Search for the cell housing the specified text and yield its (X, Y) center coordinate. 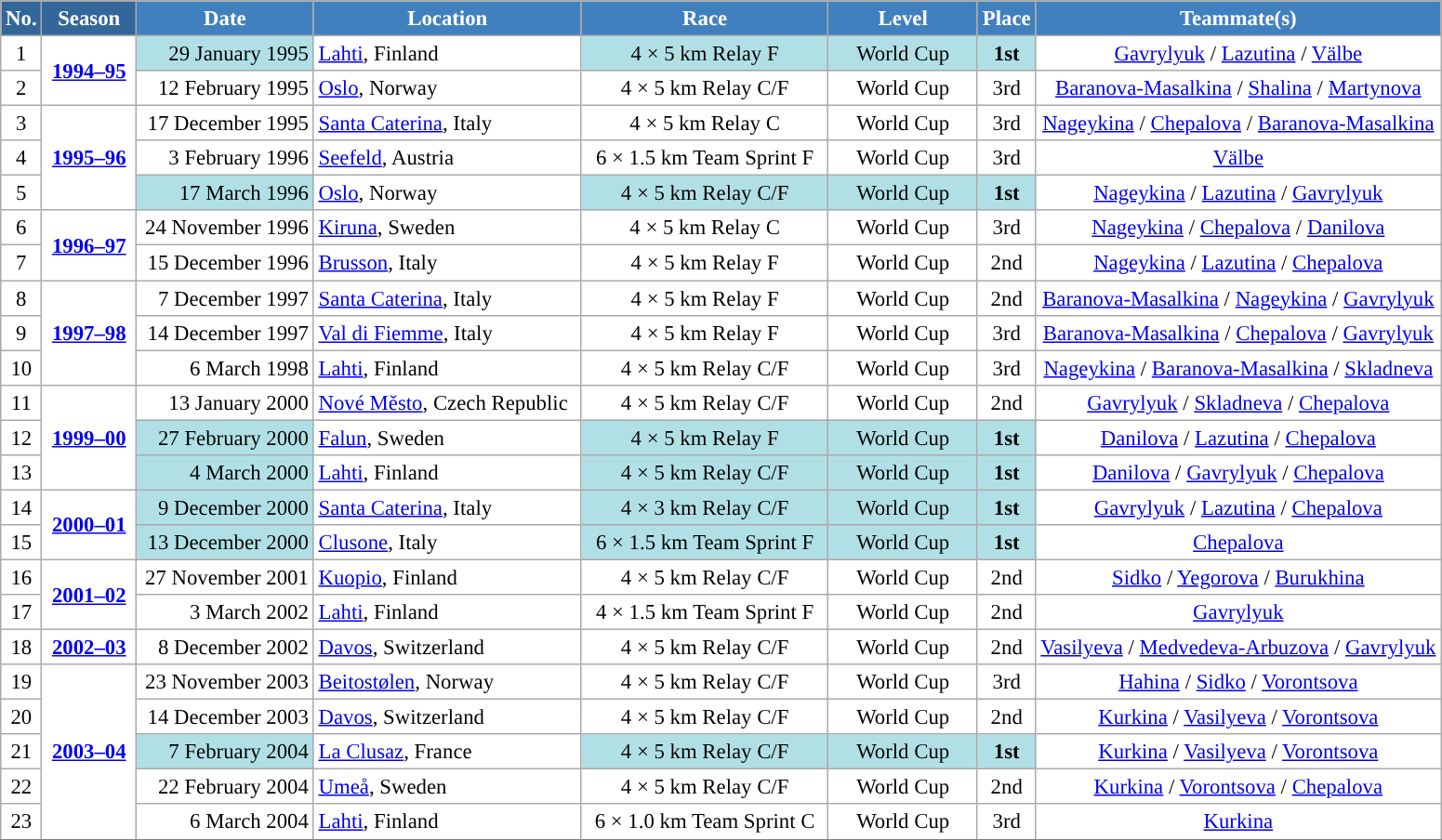
2000–01 (89, 524)
6 (21, 228)
1996–97 (89, 245)
1 (21, 54)
7 December 1997 (225, 298)
9 (21, 333)
4 (21, 158)
6 × 1.0 km Team Sprint C (705, 822)
12 February 1995 (225, 88)
7 (21, 263)
4 March 2000 (225, 473)
4 × 3 km Relay C/F (705, 507)
Gavrylyuk / Lazutina / Chepalova (1238, 507)
Umeå, Sweden (447, 787)
2003–04 (89, 752)
6 March 1998 (225, 368)
2002–03 (89, 648)
20 (21, 717)
Baranova-Masalkina / Shalina / Martynova (1238, 88)
Kurkina (1238, 822)
23 November 2003 (225, 682)
8 (21, 298)
Vasilyeva / Medvedeva-Arbuzova / Gavrylyuk (1238, 648)
Danilova / Gavrylyuk / Chepalova (1238, 473)
Falun, Sweden (447, 438)
14 December 1997 (225, 333)
1999–00 (89, 437)
Hahina / Sidko / Vorontsova (1238, 682)
Kurkina / Vorontsova / Chepalova (1238, 787)
4 × 1.5 km Team Sprint F (705, 612)
18 (21, 648)
12 (21, 438)
1994–95 (89, 71)
1997–98 (89, 333)
Teammate(s) (1238, 19)
17 March 1996 (225, 193)
3 (21, 124)
Gavrylyuk (1238, 612)
6 March 2004 (225, 822)
Baranova-Masalkina / Nageykina / Gavrylyuk (1238, 298)
17 (21, 612)
Place (1006, 19)
Level (904, 19)
9 December 2000 (225, 507)
Nageykina / Chepalova / Danilova (1238, 228)
22 (21, 787)
2 (21, 88)
11 (21, 402)
7 February 2004 (225, 752)
2001–02 (89, 595)
Nageykina / Lazutina / Chepalova (1238, 263)
Kuopio, Finland (447, 577)
Beitostølen, Norway (447, 682)
23 (21, 822)
24 November 1996 (225, 228)
15 (21, 543)
21 (21, 752)
Gavrylyuk / Skladneva / Chepalova (1238, 402)
Danilova / Lazutina / Chepalova (1238, 438)
Season (89, 19)
13 (21, 473)
10 (21, 368)
Seefeld, Austria (447, 158)
Clusone, Italy (447, 543)
8 December 2002 (225, 648)
Gavrylyuk / Lazutina / Välbe (1238, 54)
Nageykina / Baranova-Masalkina / Skladneva (1238, 368)
Chepalova (1238, 543)
Sidko / Yegorova / Burukhina (1238, 577)
14 (21, 507)
Race (705, 19)
27 November 2001 (225, 577)
Baranova-Masalkina / Chepalova / Gavrylyuk (1238, 333)
1995–96 (89, 158)
Date (225, 19)
Brusson, Italy (447, 263)
Nageykina / Lazutina / Gavrylyuk (1238, 193)
Val di Fiemme, Italy (447, 333)
19 (21, 682)
3 March 2002 (225, 612)
Kiruna, Sweden (447, 228)
13 December 2000 (225, 543)
13 January 2000 (225, 402)
3 February 1996 (225, 158)
La Clusaz, France (447, 752)
Location (447, 19)
No. (21, 19)
16 (21, 577)
17 December 1995 (225, 124)
15 December 1996 (225, 263)
Nové Město, Czech Republic (447, 402)
5 (21, 193)
22 February 2004 (225, 787)
27 February 2000 (225, 438)
14 December 2003 (225, 717)
Nageykina / Chepalova / Baranova-Masalkina (1238, 124)
29 January 1995 (225, 54)
Välbe (1238, 158)
